From the cell containing the given text, extract its center point as [x, y] coordinate. 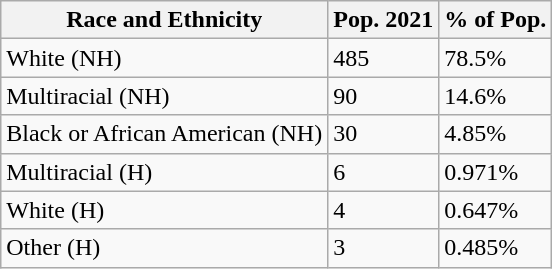
Pop. 2021 [384, 20]
Multiracial (H) [164, 172]
0.971% [496, 172]
% of Pop. [496, 20]
4 [384, 210]
6 [384, 172]
14.6% [496, 96]
Multiracial (NH) [164, 96]
Black or African American (NH) [164, 134]
485 [384, 58]
0.647% [496, 210]
Other (H) [164, 248]
4.85% [496, 134]
0.485% [496, 248]
3 [384, 248]
White (NH) [164, 58]
30 [384, 134]
White (H) [164, 210]
90 [384, 96]
Race and Ethnicity [164, 20]
78.5% [496, 58]
